Determine the (x, y) coordinate at the center of the cell enclosing the given text.  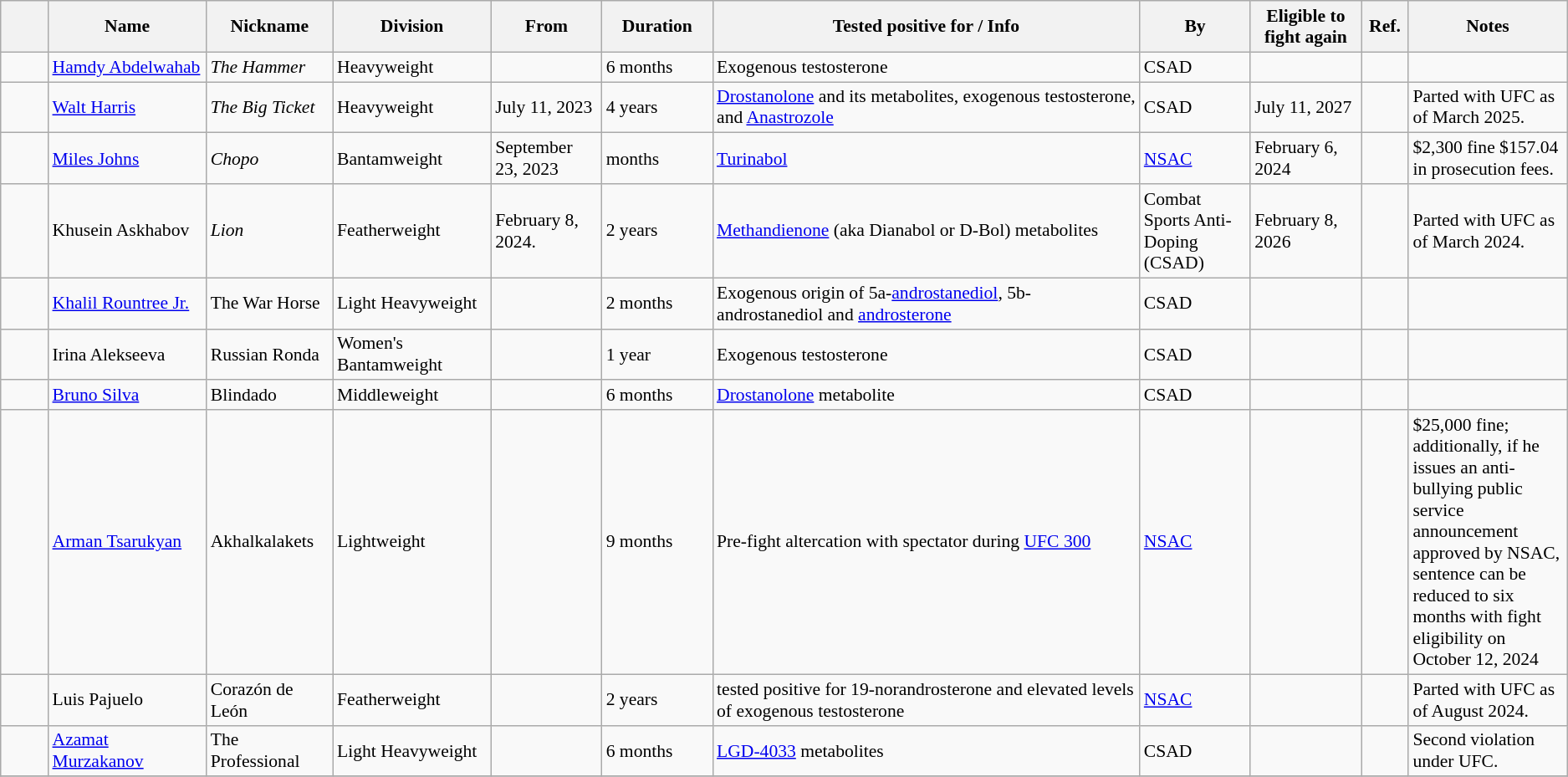
1 year (657, 355)
Nickname (269, 27)
Tested positive for / Info (927, 27)
Ref. (1385, 27)
February 8, 2026 (1305, 231)
months (657, 159)
2 months (657, 303)
Parted with UFC as of March 2025. (1487, 107)
Corazón de León (269, 699)
Irina Alekseeva (127, 355)
September 23, 2023 (546, 159)
The War Horse (269, 303)
Parted with UFC as of August 2024. (1487, 699)
Pre-fight altercation with spectator during UFC 300 (927, 542)
Akhalkalakets (269, 542)
Notes (1487, 27)
9 months (657, 542)
By (1195, 27)
Bantamweight (411, 159)
Arman Tsarukyan (127, 542)
Eligible to fight again (1305, 27)
From (546, 27)
Blindado (269, 396)
Middleweight (411, 396)
Khusein Askhabov (127, 231)
Parted with UFC as of March 2024. (1487, 231)
Lion (269, 231)
Drostanolone metabolite (927, 396)
Azamat Murzakanov (127, 751)
tested positive for 19-norandrosterone and elevated levels of exogenous testosterone (927, 699)
February 6, 2024 (1305, 159)
July 11, 2027 (1305, 107)
July 11, 2023 (546, 107)
Second violation under UFC. (1487, 751)
Name (127, 27)
Khalil Rountree Jr. (127, 303)
4 years (657, 107)
Miles Johns (127, 159)
Combat Sports Anti-Doping (CSAD) (1195, 231)
Chopo (269, 159)
Turinabol (927, 159)
Hamdy Abdelwahab (127, 67)
Bruno Silva (127, 396)
The Professional (269, 751)
February 8, 2024. (546, 231)
Exogenous origin of 5a-androstanediol, 5b-androstanediol and androsterone (927, 303)
LGD-4033 metabolites (927, 751)
Women's Bantamweight (411, 355)
Duration (657, 27)
Walt Harris (127, 107)
Russian Ronda (269, 355)
Lightweight (411, 542)
$2,300 fine $157.04 in prosecution fees. (1487, 159)
Luis Pajuelo (127, 699)
Methandienone (aka Dianabol or D-Bol) metabolites (927, 231)
Division (411, 27)
The Hammer (269, 67)
The Big Ticket (269, 107)
Drostanolone and its metabolites, exogenous testosterone, and Anastrozole (927, 107)
